Capture the cell that displays the provided text and extract its (X, Y) central coordinate. 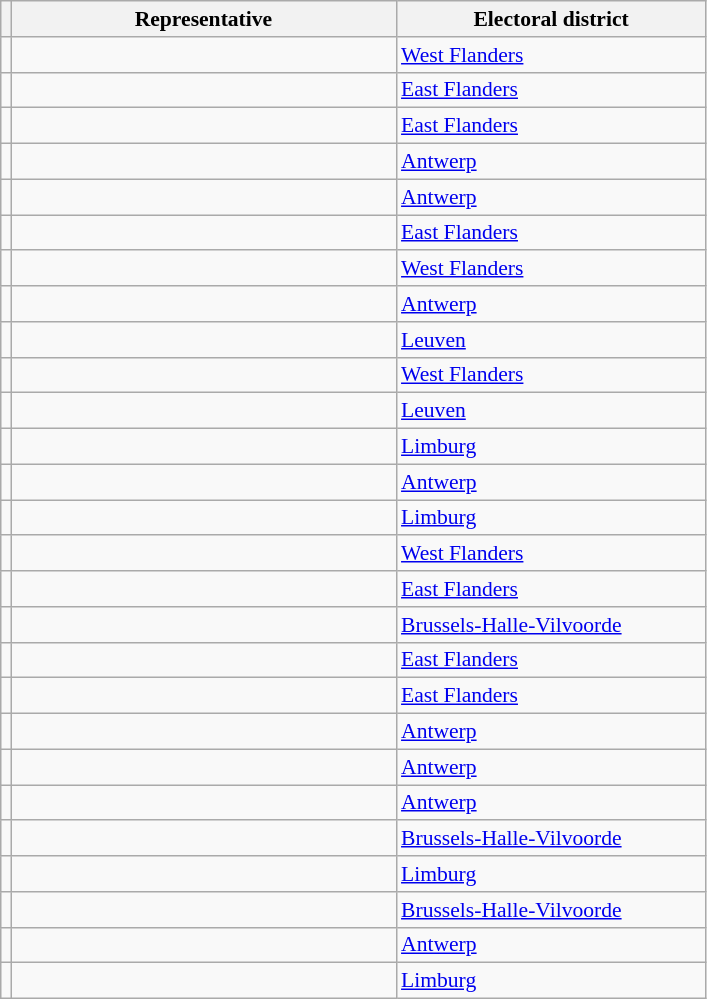
Electoral district (551, 19)
Representative (204, 19)
